Detect which cell encompasses the target text, then output its [X, Y] center coordinate. 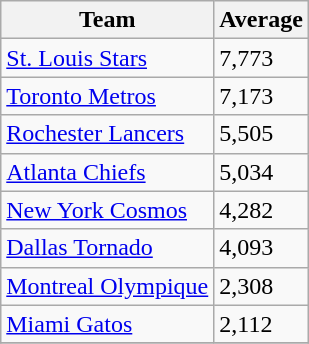
Miami Gatos [108, 324]
7,773 [262, 58]
7,173 [262, 96]
Montreal Olympique [108, 286]
2,112 [262, 324]
Atlanta Chiefs [108, 172]
5,034 [262, 172]
New York Cosmos [108, 210]
2,308 [262, 286]
St. Louis Stars [108, 58]
Average [262, 20]
4,093 [262, 248]
Dallas Tornado [108, 248]
Team [108, 20]
5,505 [262, 134]
Toronto Metros [108, 96]
Rochester Lancers [108, 134]
4,282 [262, 210]
